Pinpoint the cell where the given text exists, returning its (x, y) midpoint coordinate. 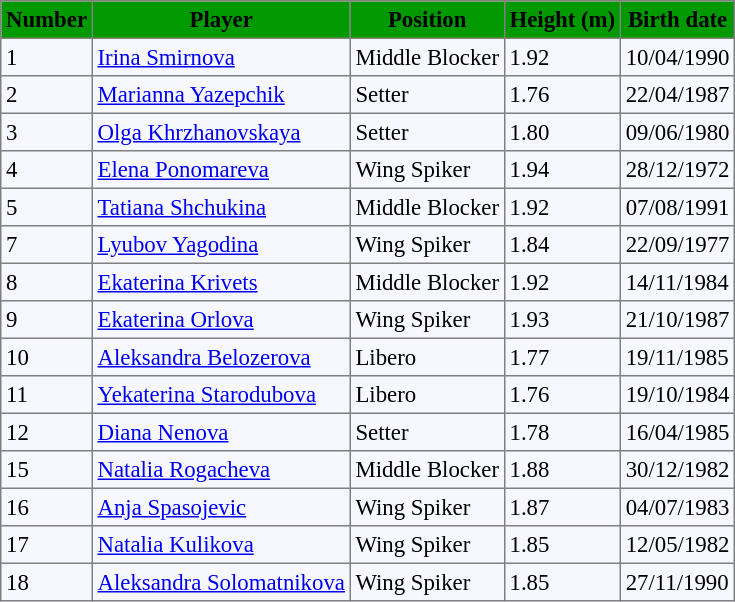
Anja Spasojevic (221, 507)
30/12/1982 (677, 470)
19/10/1984 (677, 395)
1.87 (562, 507)
10/04/1990 (677, 57)
Position (427, 20)
15 (47, 470)
Aleksandra Solomatnikova (221, 582)
8 (47, 282)
Natalia Rogacheva (221, 470)
1.93 (562, 320)
5 (47, 207)
Natalia Kulikova (221, 545)
11 (47, 395)
12 (47, 432)
21/10/1987 (677, 320)
7 (47, 245)
16/04/1985 (677, 432)
Ekaterina Krivets (221, 282)
Lyubov Yagodina (221, 245)
Number (47, 20)
2 (47, 95)
22/04/1987 (677, 95)
07/08/1991 (677, 207)
09/06/1980 (677, 132)
Aleksandra Belozerova (221, 357)
Height (m) (562, 20)
17 (47, 545)
1.94 (562, 170)
1.80 (562, 132)
1.88 (562, 470)
12/05/1982 (677, 545)
1.78 (562, 432)
Irina Smirnova (221, 57)
Elena Ponomareva (221, 170)
Diana Nenova (221, 432)
Tatiana Shchukina (221, 207)
14/11/1984 (677, 282)
Olga Khrzhanovskaya (221, 132)
Ekaterina Orlova (221, 320)
18 (47, 582)
27/11/1990 (677, 582)
3 (47, 132)
Player (221, 20)
Marianna Yazepchik (221, 95)
Birth date (677, 20)
Yekaterina Starodubova (221, 395)
1.77 (562, 357)
28/12/1972 (677, 170)
9 (47, 320)
22/09/1977 (677, 245)
16 (47, 507)
04/07/1983 (677, 507)
4 (47, 170)
10 (47, 357)
1 (47, 57)
1.84 (562, 245)
19/11/1985 (677, 357)
